Find where the given text appears and provide that cell's center as [X, Y] coordinate. 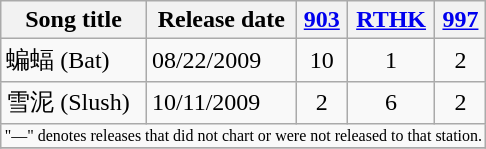
10/11/2009 [221, 102]
08/22/2009 [221, 60]
903 [322, 20]
1 [391, 60]
雪泥 (Slush) [74, 102]
Song title [74, 20]
蝙蝠 (Bat) [74, 60]
"—" denotes releases that did not chart or were not released to that station. [244, 136]
Release date [221, 20]
997 [460, 20]
6 [391, 102]
10 [322, 60]
RTHK [391, 20]
